Determine the (X, Y) coordinate at the center of the cell enclosing the given text.  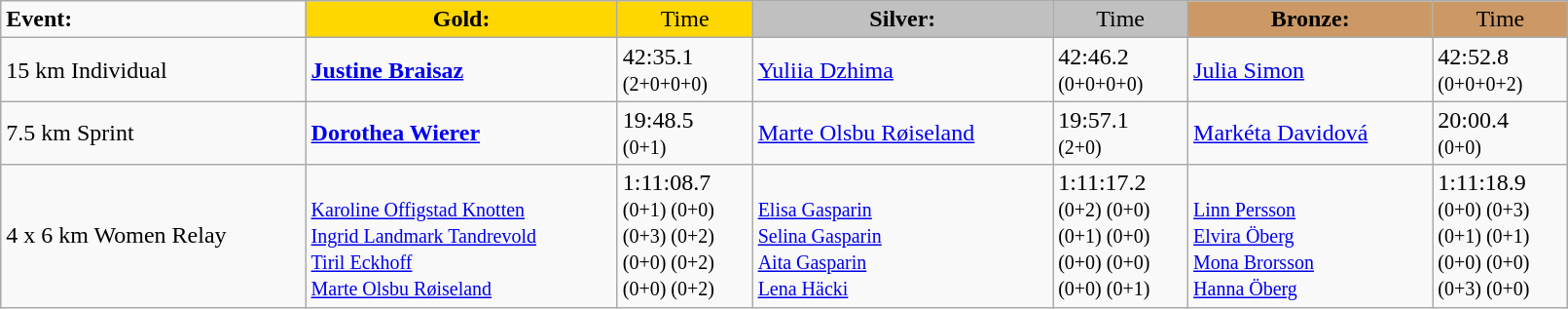
Karoline Offigstad KnottenIngrid Landmark TandrevoldTiril EckhoffMarte Olsbu Røiseland (461, 236)
1:11:08.7(0+1) (0+0)(0+3) (0+2)(0+0) (0+2)(0+0) (0+2) (685, 236)
Linn PerssonElvira ÖbergMona BrorssonHanna Öberg (1310, 236)
Markéta Davidová (1310, 133)
Silver: (903, 19)
Marte Olsbu Røiseland (903, 133)
7.5 km Sprint (154, 133)
19:57.1(2+0) (1121, 133)
42:46.2(0+0+0+0) (1121, 70)
Yuliia Dzhima (903, 70)
42:35.1(2+0+0+0) (685, 70)
Dorothea Wierer (461, 133)
1:11:17.2(0+2) (0+0)(0+1) (0+0)(0+0) (0+0)(0+0) (0+1) (1121, 236)
4 x 6 km Women Relay (154, 236)
1:11:18.9(0+0) (0+3)(0+1) (0+1)(0+0) (0+0)(0+3) (0+0) (1501, 236)
Elisa GasparinSelina GasparinAita GasparinLena Häcki (903, 236)
Justine Braisaz (461, 70)
42:52.8(0+0+0+2) (1501, 70)
Bronze: (1310, 19)
Gold: (461, 19)
20:00.4(0+0) (1501, 133)
Event: (154, 19)
Julia Simon (1310, 70)
15 km Individual (154, 70)
19:48.5(0+1) (685, 133)
